Return the [X, Y] coordinate for the center point of the cell that contains the specified text.  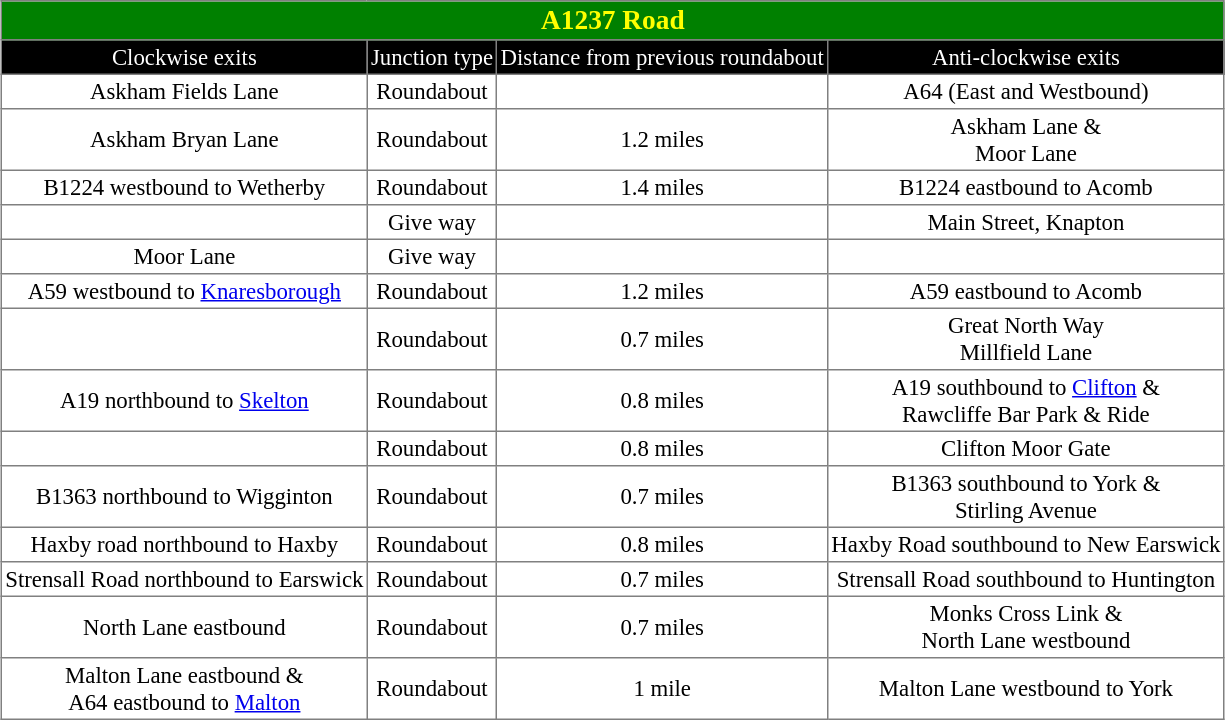
A19 southbound to Clifton &Rawcliffe Bar Park & Ride [1026, 401]
Askham Fields Lane [185, 91]
Great North WayMillfield Lane [1026, 339]
A59 westbound to Knaresborough [185, 291]
Monks Cross Link &North Lane westbound [1026, 627]
Malton Lane westbound to York [1026, 689]
Askham Lane &Moor Lane [1026, 140]
Clockwise exits [185, 57]
Moor Lane [185, 256]
Junction type [432, 57]
Anti-clockwise exits [1026, 57]
Malton Lane eastbound &A64 eastbound to Malton [185, 689]
Distance from previous roundabout [662, 57]
Strensall Road southbound to Huntington [1026, 579]
A1237 Road [614, 20]
A59 eastbound to Acomb [1026, 291]
A64 (East and Westbound) [1026, 91]
1 mile [662, 689]
North Lane eastbound [185, 627]
Main Street, Knapton [1026, 222]
B1224 westbound to Wetherby [185, 187]
Clifton Moor Gate [1026, 448]
Haxby Road southbound to New Earswick [1026, 544]
1.4 miles [662, 187]
Askham Bryan Lane [185, 140]
A19 northbound to Skelton [185, 401]
B1363 northbound to Wigginton [185, 497]
Strensall Road northbound to Earswick [185, 579]
B1224 eastbound to Acomb [1026, 187]
Haxby road northbound to Haxby [185, 544]
B1363 southbound to York &Stirling Avenue [1026, 497]
